Determine the [X, Y] coordinate at the center of the cell enclosing the given text.  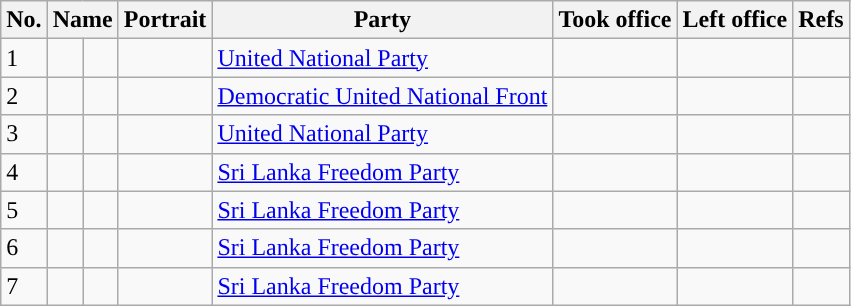
Democratic United National Front [382, 96]
4 [24, 172]
Name [82, 20]
Left office [735, 20]
Portrait [165, 20]
1 [24, 58]
5 [24, 210]
2 [24, 96]
3 [24, 134]
Took office [615, 20]
Party [382, 20]
6 [24, 248]
Refs [821, 20]
No. [24, 20]
7 [24, 286]
